Locate the cell with the specified text and output its (X, Y) center coordinate. 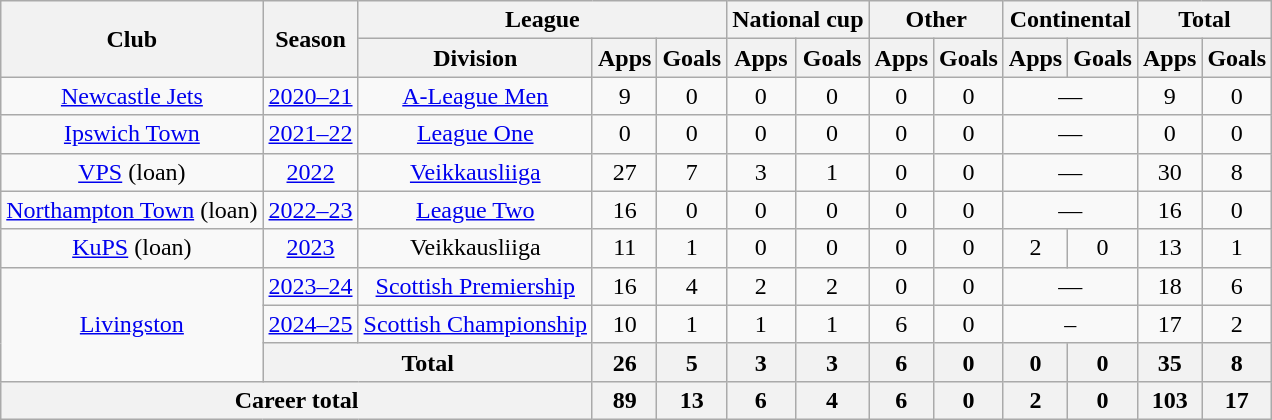
Scottish Premiership (475, 286)
Livingston (132, 324)
A-League Men (475, 96)
Scottish Championship (475, 324)
League (542, 20)
2020–21 (310, 96)
11 (624, 248)
2022–23 (310, 210)
Newcastle Jets (132, 96)
– (1070, 324)
89 (624, 400)
Other (936, 20)
10 (624, 324)
League Two (475, 210)
Ipswich Town (132, 134)
Season (310, 39)
2024–25 (310, 324)
Career total (297, 400)
Division (475, 58)
26 (624, 362)
VPS (loan) (132, 172)
27 (624, 172)
5 (692, 362)
18 (1169, 286)
2021–22 (310, 134)
League One (475, 134)
2023–24 (310, 286)
35 (1169, 362)
Continental (1070, 20)
7 (692, 172)
2023 (310, 248)
KuPS (loan) (132, 248)
2022 (310, 172)
30 (1169, 172)
Northampton Town (loan) (132, 210)
Club (132, 39)
National cup (798, 20)
103 (1169, 400)
